Provide the [x, y] coordinate of the cell's center where the given text is located.  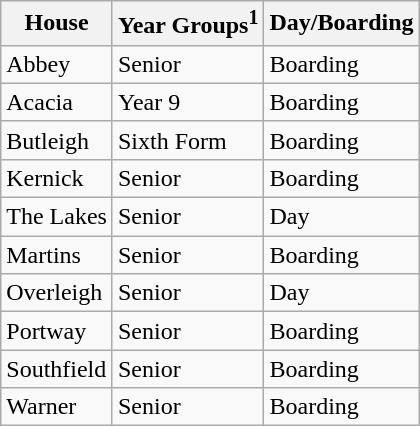
The Lakes [57, 217]
Year Groups1 [188, 24]
Sixth Form [188, 140]
Martins [57, 255]
Warner [57, 407]
Portway [57, 331]
Year 9 [188, 102]
House [57, 24]
Southfield [57, 369]
Acacia [57, 102]
Day/Boarding [342, 24]
Overleigh [57, 293]
Butleigh [57, 140]
Kernick [57, 178]
Abbey [57, 64]
